Capture the cell that displays the provided text and extract its [X, Y] central coordinate. 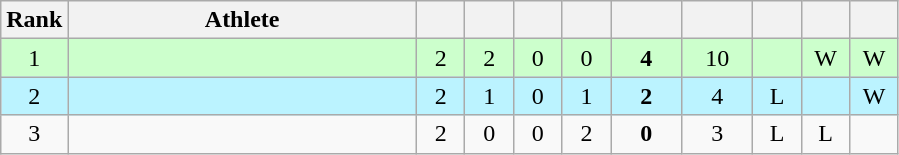
Athlete [242, 20]
Rank [34, 20]
10 [718, 58]
